Extract the [X, Y] coordinate from the center of the cell holding the provided text.  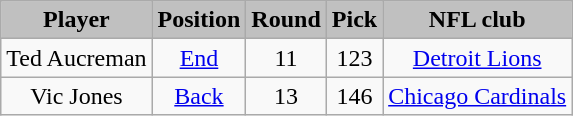
Vic Jones [76, 96]
Detroit Lions [478, 58]
13 [286, 96]
Back [199, 96]
Chicago Cardinals [478, 96]
Player [76, 20]
11 [286, 58]
NFL club [478, 20]
146 [354, 96]
Pick [354, 20]
123 [354, 58]
Position [199, 20]
Ted Aucreman [76, 58]
End [199, 58]
Round [286, 20]
